Capture the cell that displays the provided text and extract its [x, y] central coordinate. 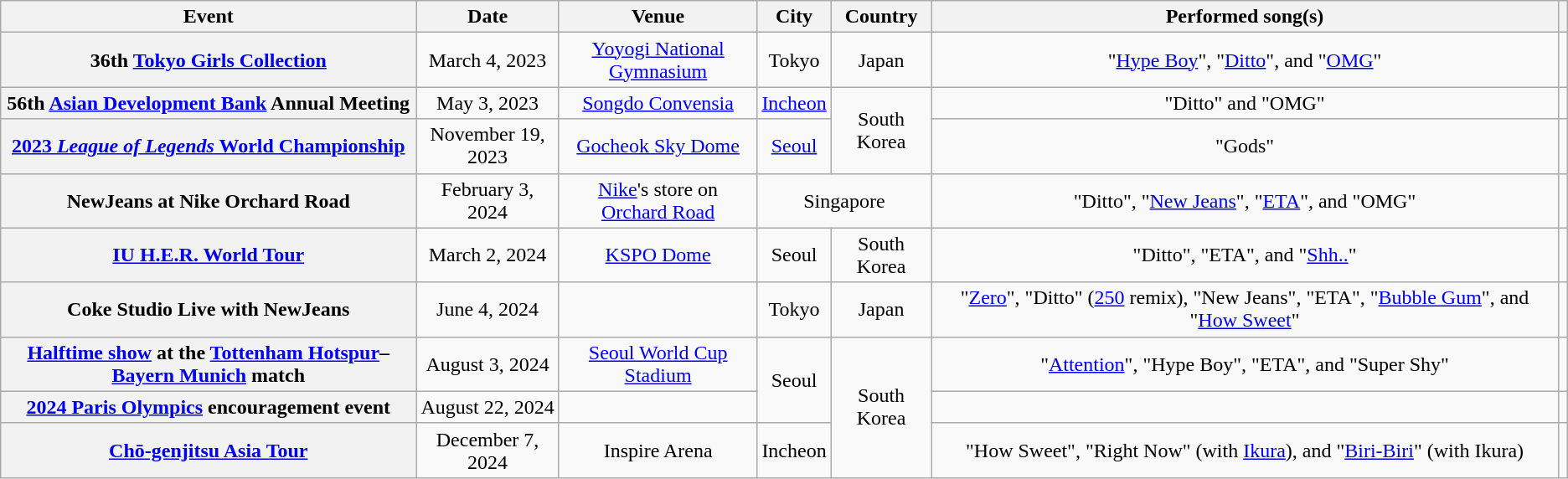
2024 Paris Olympics encouragement event [209, 407]
Country [881, 17]
Date [487, 17]
Gocheok Sky Dome [658, 146]
KSPO Dome [658, 255]
Inspire Arena [658, 451]
"Ditto", "New Jeans", "ETA", and "OMG" [1245, 201]
"Gods" [1245, 146]
Halftime show at the Tottenham Hotspur–Bayern Munich match [209, 363]
"Attention", "Hype Boy", "ETA", and "Super Shy" [1245, 363]
"Ditto" and "OMG" [1245, 103]
Performed song(s) [1245, 17]
NewJeans at Nike Orchard Road [209, 201]
March 2, 2024 [487, 255]
Yoyogi National Gymnasium [658, 60]
City [794, 17]
August 3, 2024 [487, 363]
December 7, 2024 [487, 451]
May 3, 2023 [487, 103]
"Ditto", "ETA", and "Shh.." [1245, 255]
"Hype Boy", "Ditto", and "OMG" [1245, 60]
56th Asian Development Bank Annual Meeting [209, 103]
June 4, 2024 [487, 310]
2023 League of Legends World Championship [209, 146]
Coke Studio Live with NewJeans [209, 310]
"Zero", "Ditto" (250 remix), "New Jeans", "ETA", "Bubble Gum", and "How Sweet" [1245, 310]
Venue [658, 17]
36th Tokyo Girls Collection [209, 60]
August 22, 2024 [487, 407]
"How Sweet", "Right Now" (with Ikura), and "Biri-Biri" (with Ikura) [1245, 451]
March 4, 2023 [487, 60]
Event [209, 17]
Seoul World Cup Stadium [658, 363]
Nike's store on Orchard Road [658, 201]
Chō-genjitsu Asia Tour [209, 451]
IU H.E.R. World Tour [209, 255]
February 3, 2024 [487, 201]
Singapore [844, 201]
November 19, 2023 [487, 146]
Songdo Convensia [658, 103]
